Determine the (X, Y) coordinate at the center of the cell enclosing the given text.  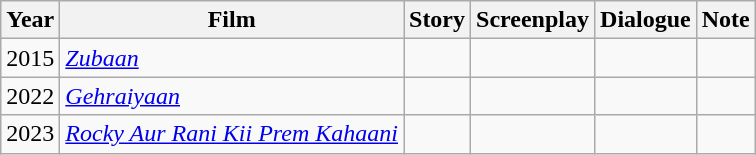
2022 (30, 96)
Zubaan (232, 58)
Screenplay (533, 20)
Story (438, 20)
Note (726, 20)
Rocky Aur Rani Kii Prem Kahaani (232, 134)
Dialogue (646, 20)
Gehraiyaan (232, 96)
2023 (30, 134)
Film (232, 20)
2015 (30, 58)
Year (30, 20)
